Provide the (X, Y) coordinate of the cell's center where the given text is located.  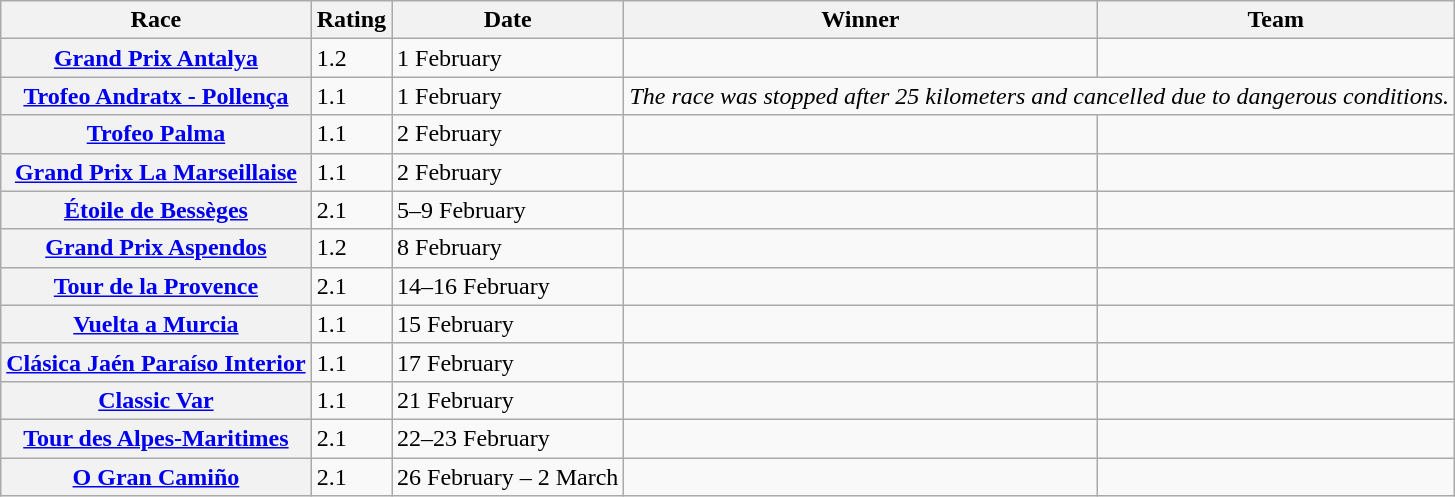
Grand Prix La Marseillaise (156, 172)
Race (156, 20)
Trofeo Andratx - Pollença (156, 96)
Tour de la Provence (156, 286)
Classic Var (156, 400)
5–9 February (508, 210)
26 February – 2 March (508, 477)
The race was stopped after 25 kilometers and cancelled due to dangerous conditions. (1040, 96)
22–23 February (508, 438)
Clásica Jaén Paraíso Interior (156, 362)
Tour des Alpes-Maritimes (156, 438)
Team (1276, 20)
14–16 February (508, 286)
Vuelta a Murcia (156, 324)
21 February (508, 400)
8 February (508, 248)
Trofeo Palma (156, 134)
Grand Prix Aspendos (156, 248)
Grand Prix Antalya (156, 58)
Étoile de Bessèges (156, 210)
17 February (508, 362)
Rating (351, 20)
O Gran Camiño (156, 477)
15 February (508, 324)
Winner (860, 20)
Date (508, 20)
